Find where the given text appears and provide that cell's center as [X, Y] coordinate. 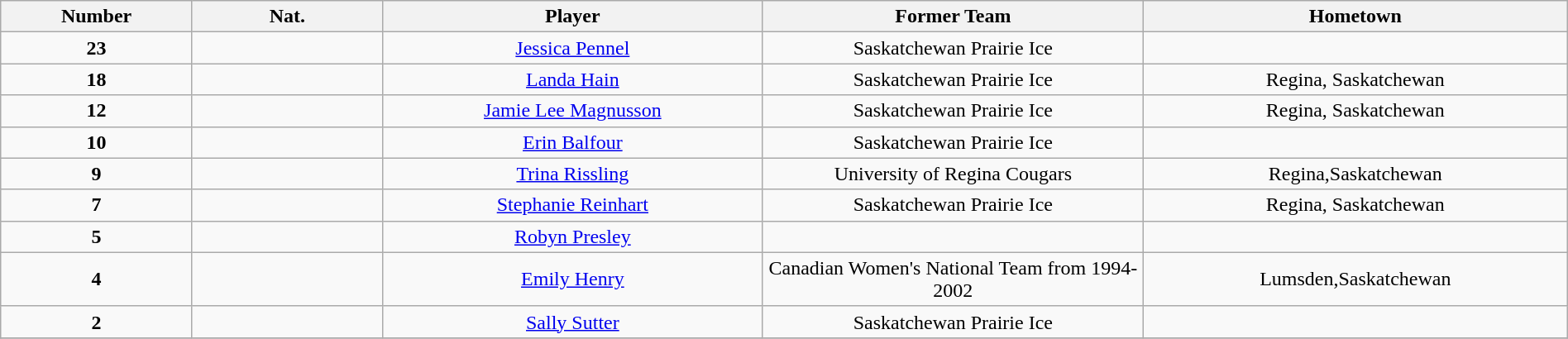
2 [97, 322]
Number [97, 17]
Trina Rissling [572, 174]
Regina,Saskatchewan [1355, 174]
10 [97, 142]
Nat. [287, 17]
Jamie Lee Magnusson [572, 111]
University of Regina Cougars [953, 174]
Landa Hain [572, 79]
4 [97, 279]
Erin Balfour [572, 142]
Stephanie Reinhart [572, 205]
Hometown [1355, 17]
Robyn Presley [572, 236]
Former Team [953, 17]
12 [97, 111]
23 [97, 48]
Canadian Women's National Team from 1994-2002 [953, 279]
18 [97, 79]
Sally Sutter [572, 322]
5 [97, 236]
7 [97, 205]
Lumsden,Saskatchewan [1355, 279]
Jessica Pennel [572, 48]
9 [97, 174]
Emily Henry [572, 279]
Player [572, 17]
